Scan for the cell matching the given text and deliver its (x, y) coordinate at center. 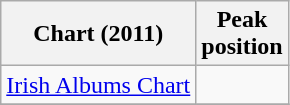
Irish Albums Chart (98, 85)
Peakposition (242, 34)
Chart (2011) (98, 34)
